Return the (x, y) coordinate for the center point of the cell that contains the specified text.  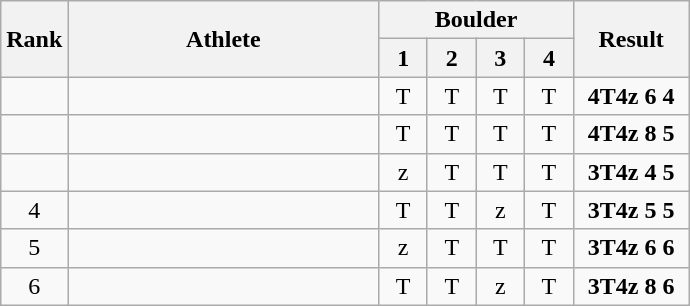
3 (500, 58)
3T4z 6 6 (631, 248)
6 (34, 286)
Rank (34, 39)
Boulder (476, 20)
4T4z 8 5 (631, 134)
Athlete (224, 39)
2 (452, 58)
3T4z 5 5 (631, 210)
3T4z 8 6 (631, 286)
3T4z 4 5 (631, 172)
5 (34, 248)
Result (631, 39)
1 (404, 58)
4T4z 6 4 (631, 96)
